Search for the cell housing the specified text and yield its [x, y] center coordinate. 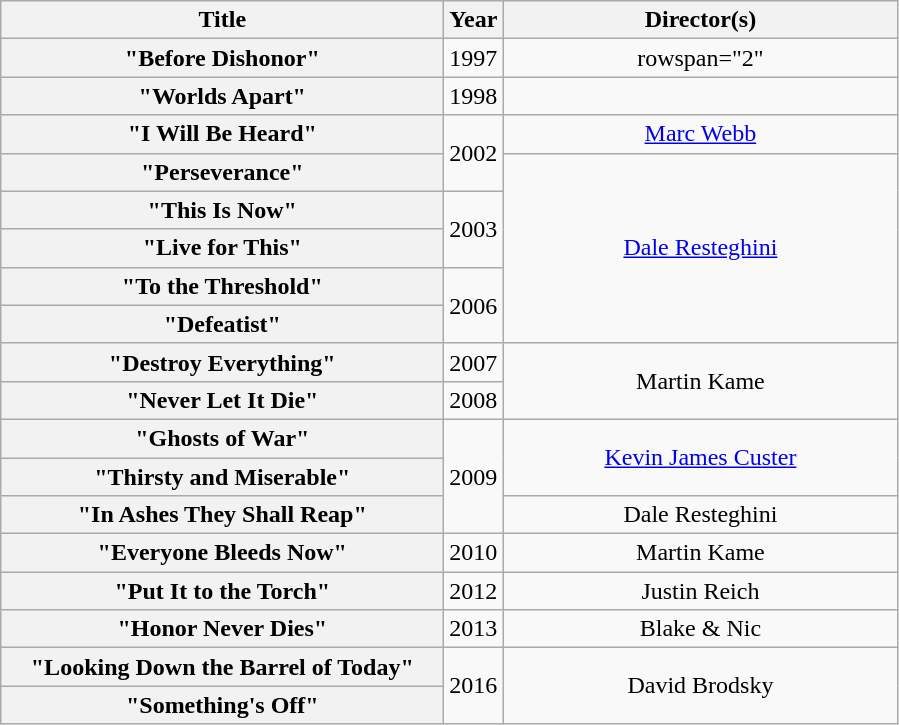
2013 [474, 629]
"Destroy Everything" [222, 362]
"Everyone Bleeds Now" [222, 553]
"Thirsty and Miserable" [222, 477]
Year [474, 20]
"Live for This" [222, 248]
2008 [474, 400]
2002 [474, 153]
"Worlds Apart" [222, 96]
"Ghosts of War" [222, 438]
"Looking Down the Barrel of Today" [222, 667]
Blake & Nic [700, 629]
Kevin James Custer [700, 457]
2016 [474, 686]
2010 [474, 553]
Title [222, 20]
"I Will Be Heard" [222, 134]
2007 [474, 362]
"Before Dishonor" [222, 58]
"Honor Never Dies" [222, 629]
"Perseverance" [222, 172]
"This Is Now" [222, 210]
"Defeatist" [222, 324]
"To the Threshold" [222, 286]
2006 [474, 305]
Marc Webb [700, 134]
1998 [474, 96]
2003 [474, 229]
1997 [474, 58]
Director(s) [700, 20]
2012 [474, 591]
Justin Reich [700, 591]
"Something's Off" [222, 705]
rowspan="2" [700, 58]
"Put It to the Torch" [222, 591]
"Never Let It Die" [222, 400]
David Brodsky [700, 686]
"In Ashes They Shall Reap" [222, 515]
2009 [474, 476]
